Capture the cell that displays the provided text and extract its (X, Y) central coordinate. 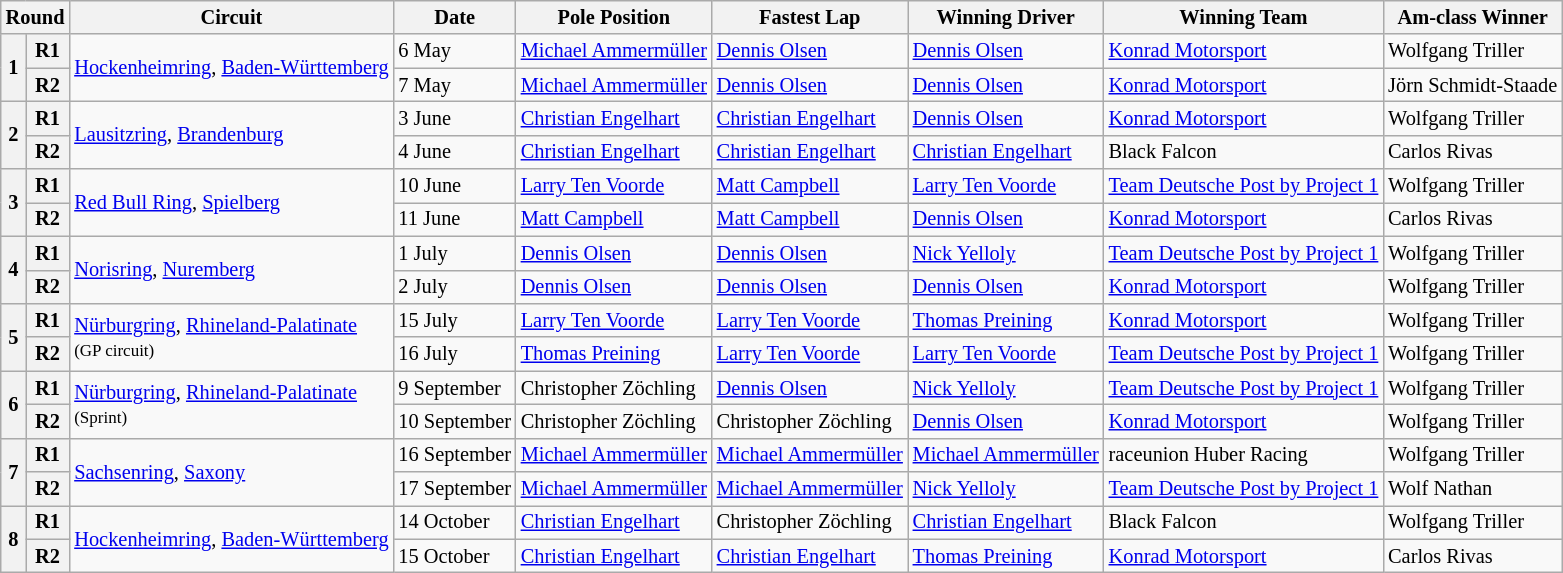
Pole Position (614, 17)
2 July (454, 287)
1 (14, 68)
15 October (454, 556)
16 July (454, 354)
14 October (454, 522)
6 (14, 404)
Fastest Lap (810, 17)
1 July (454, 253)
Lausitzring, Brandenburg (231, 134)
10 September (454, 421)
7 (14, 472)
Jörn Schmidt-Staade (1472, 85)
Winning Driver (1006, 17)
3 June (454, 118)
Norisring, Nuremberg (231, 270)
15 July (454, 320)
Circuit (231, 17)
raceunion Huber Racing (1244, 455)
7 May (454, 85)
4 June (454, 152)
16 September (454, 455)
Round (36, 17)
Am-class Winner (1472, 17)
6 May (454, 51)
2 (14, 134)
3 (14, 202)
5 (14, 336)
17 September (454, 489)
Sachsenring, Saxony (231, 472)
Winning Team (1244, 17)
11 June (454, 219)
Date (454, 17)
Nürburgring, Rhineland-Palatinate(Sprint) (231, 404)
10 June (454, 186)
Red Bull Ring, Spielberg (231, 202)
9 September (454, 388)
Nürburgring, Rhineland-Palatinate(GP circuit) (231, 336)
4 (14, 270)
Wolf Nathan (1472, 489)
8 (14, 538)
